Return [X, Y] of the center of cell containing provided text 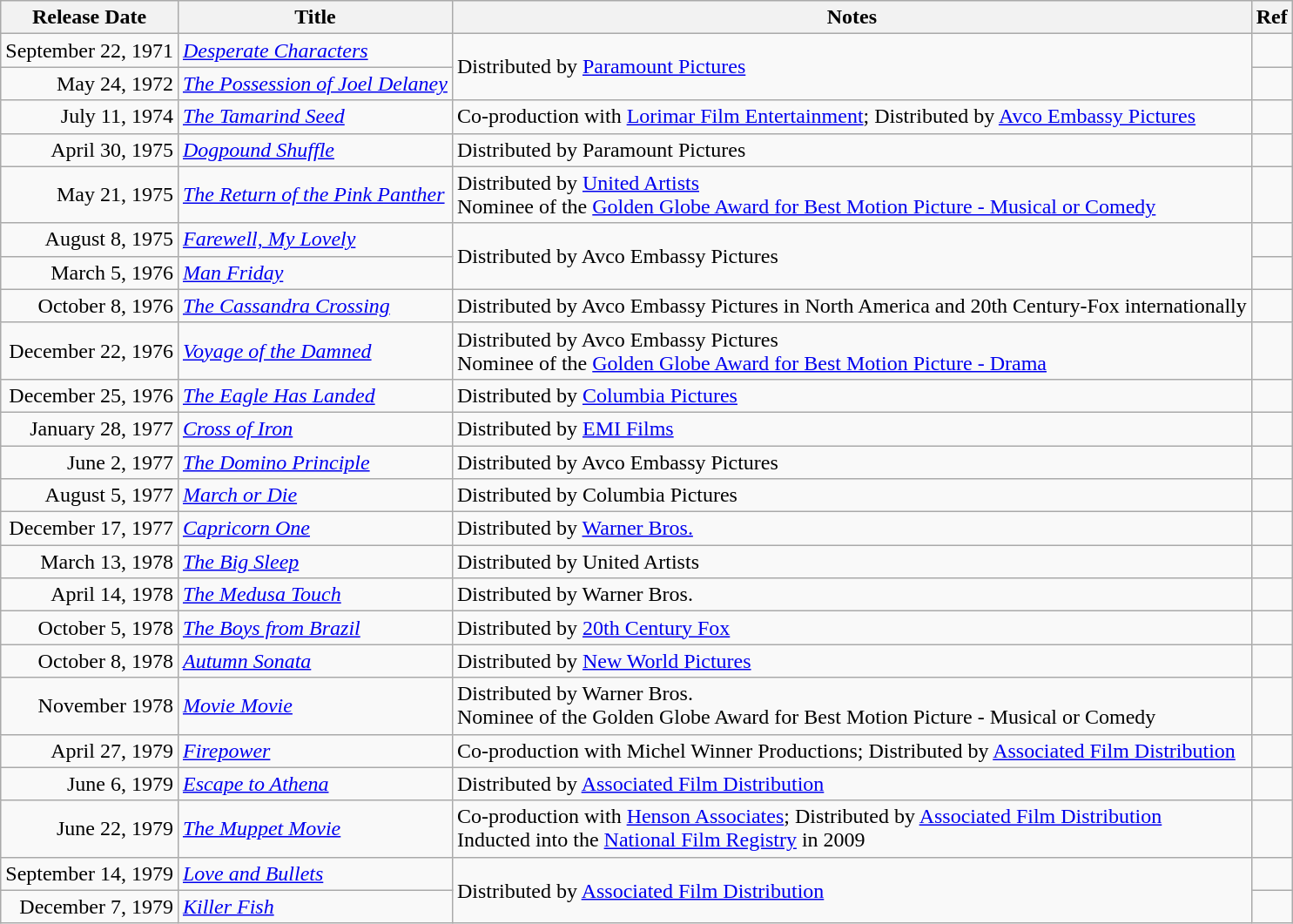
Movie Movie [315, 705]
Voyage of the Damned [315, 350]
Autumn Sonata [315, 661]
June 22, 1979 [90, 829]
The Muppet Movie [315, 829]
Distributed by New World Pictures [852, 661]
The Medusa Touch [315, 595]
December 17, 1977 [90, 529]
October 8, 1978 [90, 661]
The Big Sleep [315, 562]
May 24, 1972 [90, 84]
Release Date [90, 17]
Notes [852, 17]
March or Die [315, 496]
Distributed by United ArtistsNominee of the Golden Globe Award for Best Motion Picture - Musical or Comedy [852, 195]
Co-production with Michel Winner Productions; Distributed by Associated Film Distribution [852, 751]
Love and Bullets [315, 873]
The Tamarind Seed [315, 117]
March 13, 1978 [90, 562]
July 11, 1974 [90, 117]
Man Friday [315, 273]
April 14, 1978 [90, 595]
December 7, 1979 [90, 907]
January 28, 1977 [90, 428]
March 5, 1976 [90, 273]
Capricorn One [315, 529]
The Eagle Has Landed [315, 395]
August 5, 1977 [90, 496]
June 6, 1979 [90, 784]
Ref [1271, 17]
December 25, 1976 [90, 395]
September 22, 1971 [90, 51]
Distributed by Avco Embassy PicturesNominee of the Golden Globe Award for Best Motion Picture - Drama [852, 350]
December 22, 1976 [90, 350]
Farewell, My Lovely [315, 239]
Co-production with Lorimar Film Entertainment; Distributed by Avco Embassy Pictures [852, 117]
April 27, 1979 [90, 751]
Distributed by EMI Films [852, 428]
September 14, 1979 [90, 873]
The Possession of Joel Delaney [315, 84]
Cross of Iron [315, 428]
October 5, 1978 [90, 628]
The Domino Principle [315, 462]
June 2, 1977 [90, 462]
Killer Fish [315, 907]
Distributed by Warner Bros.Nominee of the Golden Globe Award for Best Motion Picture - Musical or Comedy [852, 705]
Firepower [315, 751]
Co-production with Henson Associates; Distributed by Associated Film DistributionInducted into the National Film Registry in 2009 [852, 829]
Distributed by 20th Century Fox [852, 628]
August 8, 1975 [90, 239]
Distributed by Avco Embassy Pictures in North America and 20th Century-Fox internationally [852, 306]
Desperate Characters [315, 51]
The Cassandra Crossing [315, 306]
April 30, 1975 [90, 150]
November 1978 [90, 705]
The Return of the Pink Panther [315, 195]
Distributed by United Artists [852, 562]
The Boys from Brazil [315, 628]
May 21, 1975 [90, 195]
Escape to Athena [315, 784]
Title [315, 17]
October 8, 1976 [90, 306]
Dogpound Shuffle [315, 150]
